For the text-containing cell, return its midpoint in [x, y] coordinate format. 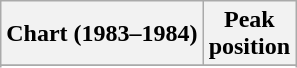
Peak position [249, 34]
Chart (1983–1984) [102, 34]
